For the text-containing cell, return its midpoint in (x, y) coordinate format. 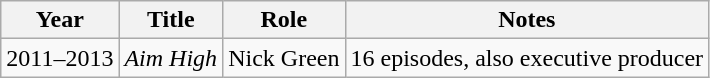
Aim High (171, 58)
Year (60, 20)
Nick Green (284, 58)
Notes (527, 20)
2011–2013 (60, 58)
Role (284, 20)
16 episodes, also executive producer (527, 58)
Title (171, 20)
